Determine the [x, y] coordinate at the center of the cell enclosing the given text.  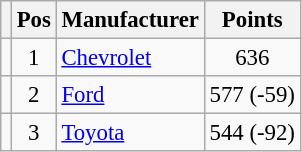
Pos [34, 20]
Manufacturer [130, 20]
Toyota [130, 133]
Chevrolet [130, 58]
577 (-59) [252, 95]
3 [34, 133]
2 [34, 95]
Ford [130, 95]
544 (-92) [252, 133]
1 [34, 58]
Points [252, 20]
636 [252, 58]
